Return the (x, y) coordinate for the center point of the cell that contains the specified text.  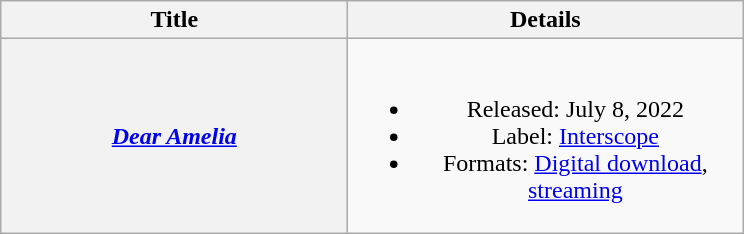
Details (546, 20)
Released: July 8, 2022Label: InterscopeFormats: Digital download, streaming (546, 136)
Title (174, 20)
Dear Amelia (174, 136)
